Output the (X, Y) coordinate of the center of the cell containing the given text.  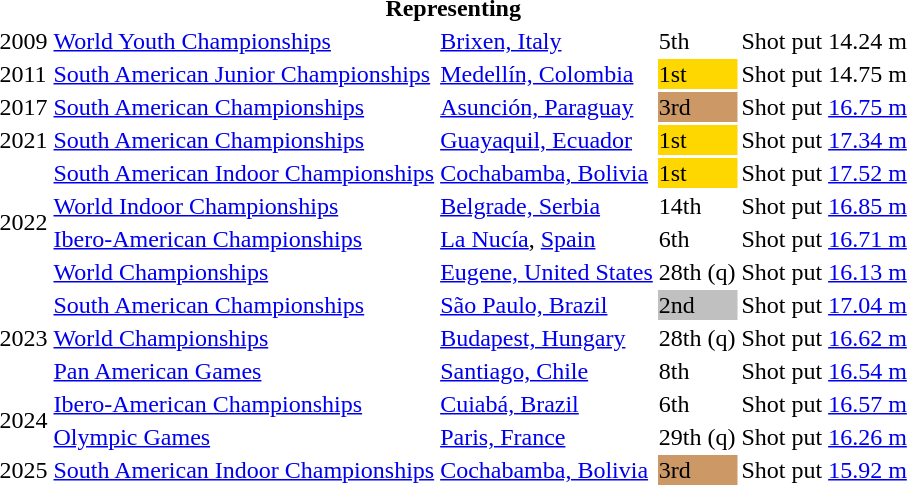
29th (q) (697, 437)
South American Junior Championships (244, 74)
Budapest, Hungary (547, 338)
5th (697, 41)
14th (697, 206)
Asunción, Paraguay (547, 107)
World Indoor Championships (244, 206)
Brixen, Italy (547, 41)
Cuiabá, Brazil (547, 404)
2nd (697, 305)
Santiago, Chile (547, 371)
Belgrade, Serbia (547, 206)
Guayaquil, Ecuador (547, 140)
8th (697, 371)
Eugene, United States (547, 272)
Olympic Games (244, 437)
World Youth Championships (244, 41)
Medellín, Colombia (547, 74)
Pan American Games (244, 371)
La Nucía, Spain (547, 239)
São Paulo, Brazil (547, 305)
Paris, France (547, 437)
